Find where the given text appears and provide that cell's center as [x, y] coordinate. 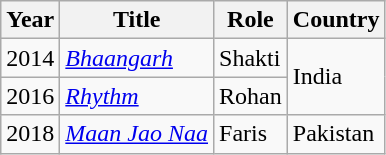
Country [336, 20]
Faris [251, 134]
Bhaangarh [137, 58]
Rohan [251, 96]
2014 [30, 58]
2016 [30, 96]
Title [137, 20]
Year [30, 20]
Role [251, 20]
2018 [30, 134]
Maan Jao Naa [137, 134]
India [336, 77]
Pakistan [336, 134]
Rhythm [137, 96]
Shakti [251, 58]
